From the cell containing the given text, extract its center point as [X, Y] coordinate. 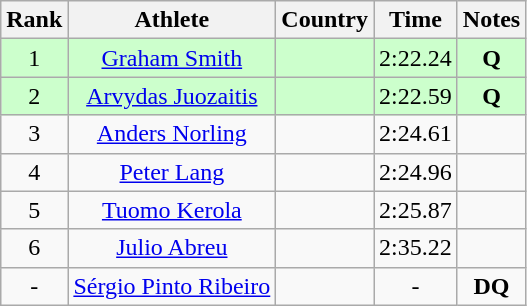
5 [34, 210]
2:25.87 [416, 210]
Tuomo Kerola [172, 210]
2:22.59 [416, 96]
DQ [491, 286]
Athlete [172, 20]
Graham Smith [172, 58]
2 [34, 96]
Rank [34, 20]
Time [416, 20]
Sérgio Pinto Ribeiro [172, 286]
2:24.96 [416, 172]
Anders Norling [172, 134]
3 [34, 134]
6 [34, 248]
Peter Lang [172, 172]
Notes [491, 20]
2:22.24 [416, 58]
4 [34, 172]
Arvydas Juozaitis [172, 96]
Julio Abreu [172, 248]
Country [325, 20]
1 [34, 58]
2:24.61 [416, 134]
2:35.22 [416, 248]
